Find where the given text appears and provide that cell's center as [X, Y] coordinate. 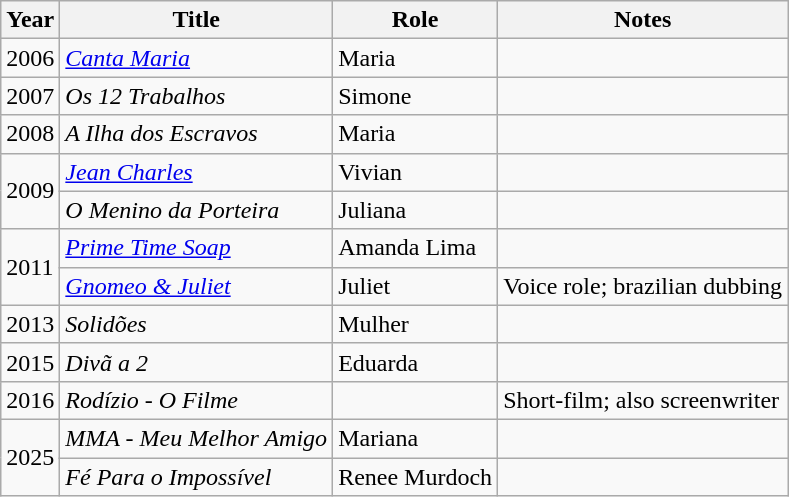
2008 [30, 134]
Short-film; also screenwriter [643, 400]
2016 [30, 400]
2009 [30, 191]
Juliana [416, 210]
Rodízio - O Filme [196, 400]
Jean Charles [196, 172]
2015 [30, 362]
Mulher [416, 324]
Simone [416, 96]
Prime Time Soap [196, 248]
Solidões [196, 324]
Eduarda [416, 362]
Renee Murdoch [416, 477]
Fé Para o Impossível [196, 477]
Voice role; brazilian dubbing [643, 286]
Year [30, 20]
Divã a 2 [196, 362]
Role [416, 20]
Gnomeo & Juliet [196, 286]
2006 [30, 58]
Mariana [416, 438]
Amanda Lima [416, 248]
Juliet [416, 286]
2025 [30, 457]
MMA - Meu Melhor Amigo [196, 438]
Canta Maria [196, 58]
2007 [30, 96]
Notes [643, 20]
2011 [30, 267]
Vivian [416, 172]
2013 [30, 324]
Title [196, 20]
Os 12 Trabalhos [196, 96]
A Ilha dos Escravos [196, 134]
O Menino da Porteira [196, 210]
